Extract the (X, Y) coordinate from the center of the cell holding the provided text.  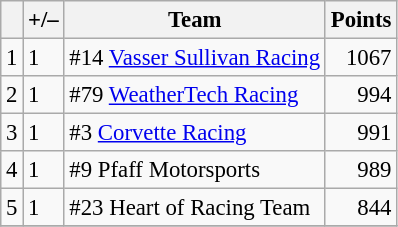
844 (360, 208)
2 (12, 95)
5 (12, 208)
989 (360, 170)
#9 Pfaff Motorsports (194, 170)
994 (360, 95)
#3 Corvette Racing (194, 133)
+/– (44, 20)
#23 Heart of Racing Team (194, 208)
3 (12, 133)
1067 (360, 58)
#79 WeatherTech Racing (194, 95)
991 (360, 133)
4 (12, 170)
#14 Vasser Sullivan Racing (194, 58)
Team (194, 20)
Points (360, 20)
